For the text-containing cell, return its midpoint in [X, Y] coordinate format. 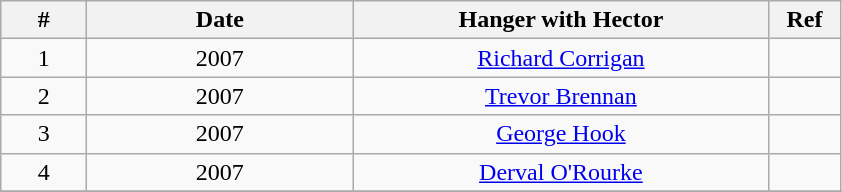
3 [44, 134]
Hanger with Hector [561, 20]
George Hook [561, 134]
Derval O'Rourke [561, 172]
# [44, 20]
Trevor Brennan [561, 96]
1 [44, 58]
Ref [804, 20]
2 [44, 96]
Date [220, 20]
4 [44, 172]
Richard Corrigan [561, 58]
